Pinpoint the cell where the given text exists, returning its [x, y] midpoint coordinate. 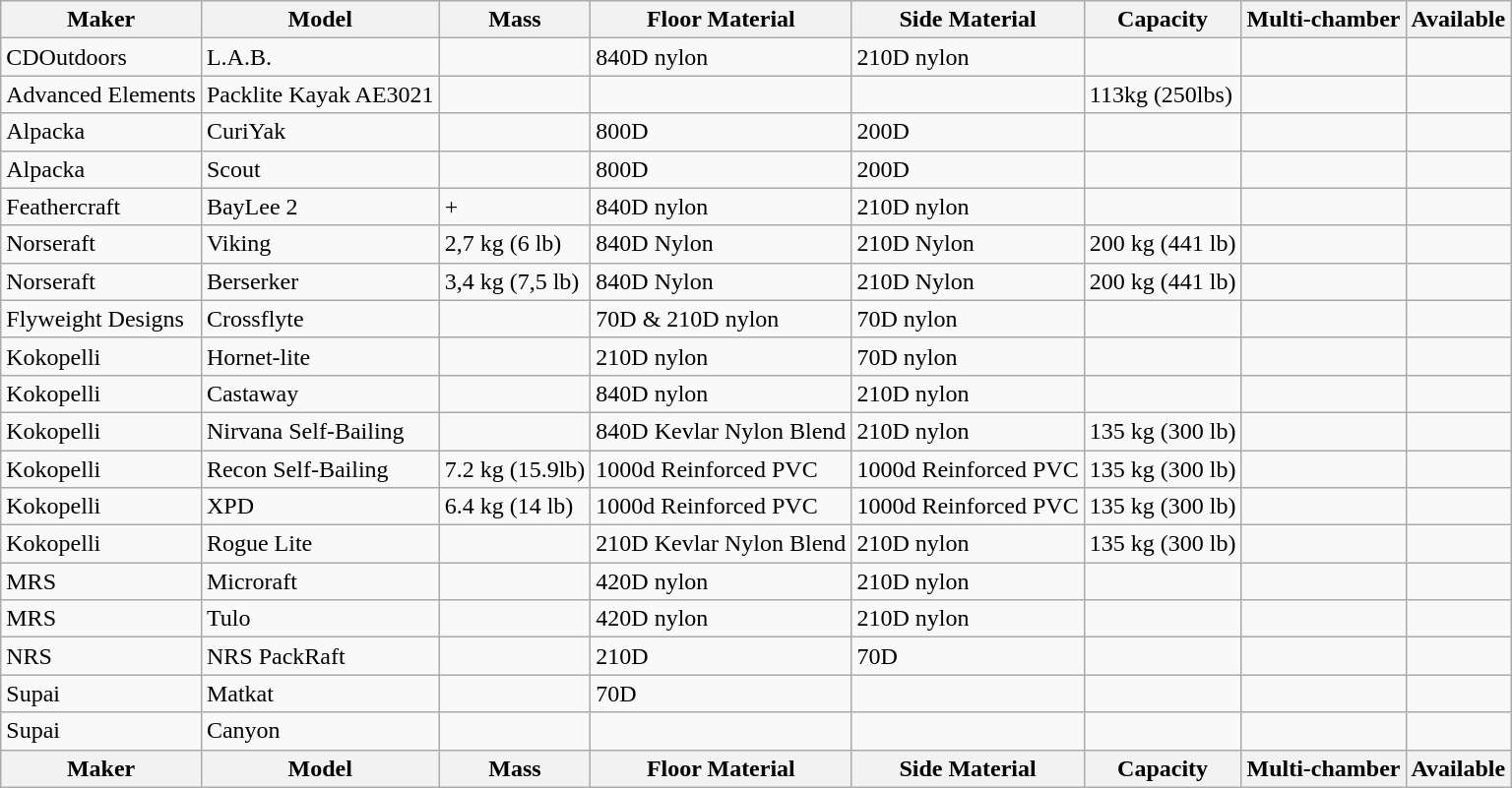
Matkat [320, 694]
Hornet-lite [320, 356]
210D [721, 656]
Viking [320, 244]
CuriYak [320, 132]
7.2 kg (15.9lb) [515, 469]
Crossflyte [320, 319]
840D Kevlar Nylon Blend [721, 431]
CDOutdoors [101, 57]
Recon Self-Bailing [320, 469]
XPD [320, 507]
Tulo [320, 619]
BayLee 2 [320, 207]
Berserker [320, 281]
113kg (250lbs) [1163, 94]
NRS PackRaft [320, 656]
L.A.B. [320, 57]
Feathercraft [101, 207]
+ [515, 207]
Rogue Lite [320, 544]
Castaway [320, 394]
2,7 kg (6 lb) [515, 244]
Flyweight Designs [101, 319]
Canyon [320, 731]
Microraft [320, 581]
NRS [101, 656]
Advanced Elements [101, 94]
Scout [320, 169]
3,4 kg (7,5 lb) [515, 281]
Packlite Kayak AE3021 [320, 94]
210D Kevlar Nylon Blend [721, 544]
70D & 210D nylon [721, 319]
6.4 kg (14 lb) [515, 507]
Nirvana Self-Bailing [320, 431]
